Search for the cell housing the specified text and yield its (x, y) center coordinate. 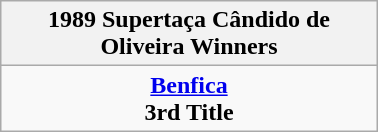
Benfica3rd Title (189, 98)
1989 Supertaça Cândido de Oliveira Winners (189, 34)
